For the text-containing cell, return its midpoint in (x, y) coordinate format. 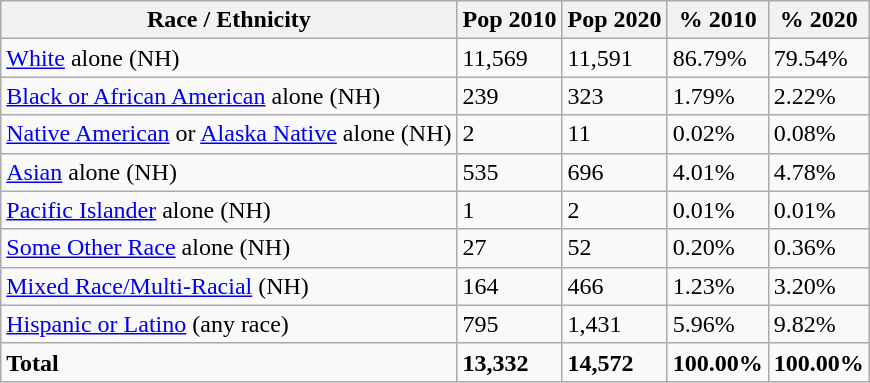
Black or African American alone (NH) (229, 96)
4.01% (718, 172)
0.36% (818, 248)
52 (614, 248)
11,591 (614, 58)
Total (229, 362)
0.20% (718, 248)
27 (510, 248)
Pop 2010 (510, 20)
13,332 (510, 362)
323 (614, 96)
3.20% (818, 286)
0.02% (718, 134)
1.79% (718, 96)
0.08% (818, 134)
White alone (NH) (229, 58)
696 (614, 172)
Pop 2020 (614, 20)
11 (614, 134)
164 (510, 286)
795 (510, 324)
86.79% (718, 58)
11,569 (510, 58)
79.54% (818, 58)
Pacific Islander alone (NH) (229, 210)
Race / Ethnicity (229, 20)
Some Other Race alone (NH) (229, 248)
239 (510, 96)
1,431 (614, 324)
535 (510, 172)
9.82% (818, 324)
% 2010 (718, 20)
% 2020 (818, 20)
1 (510, 210)
1.23% (718, 286)
5.96% (718, 324)
2.22% (818, 96)
14,572 (614, 362)
Hispanic or Latino (any race) (229, 324)
Native American or Alaska Native alone (NH) (229, 134)
Mixed Race/Multi-Racial (NH) (229, 286)
466 (614, 286)
4.78% (818, 172)
Asian alone (NH) (229, 172)
